Search for the cell housing the specified text and yield its (x, y) center coordinate. 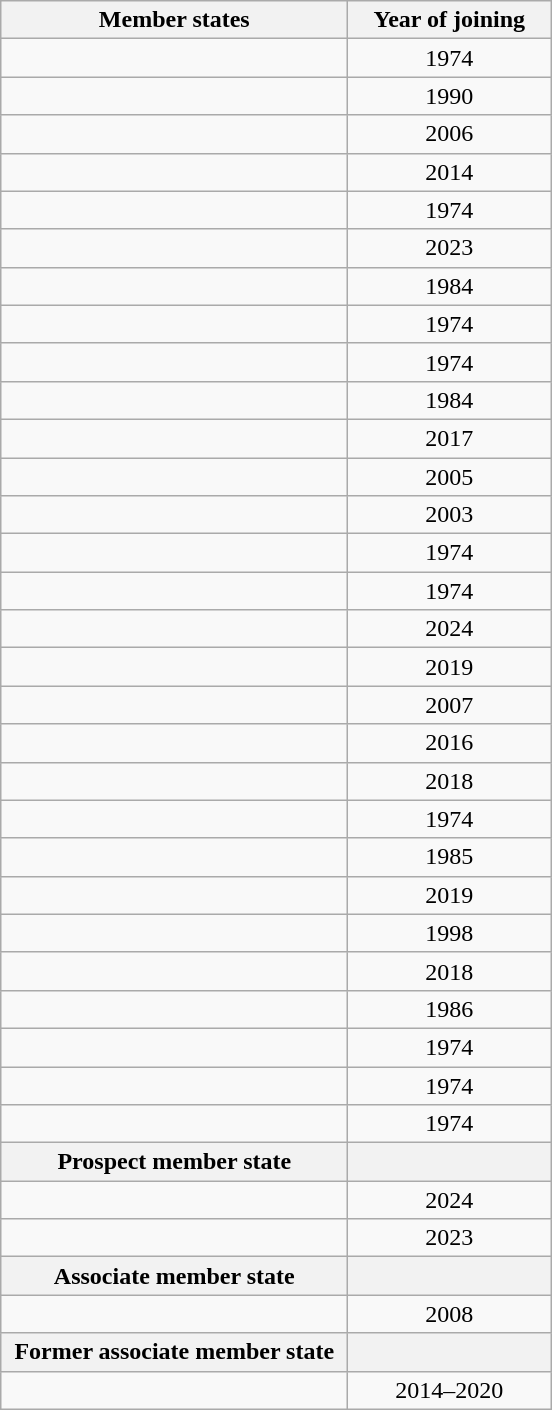
2007 (450, 705)
Year of joining (450, 20)
2014–2020 (450, 1390)
1990 (450, 96)
2005 (450, 477)
Associate member state (174, 1276)
1998 (450, 933)
1985 (450, 857)
Prospect member state (174, 1162)
Former associate member state (174, 1352)
2016 (450, 743)
2003 (450, 515)
Member states (174, 20)
2017 (450, 438)
2014 (450, 172)
2006 (450, 134)
2008 (450, 1314)
1986 (450, 1009)
